Find where the given text appears and provide that cell's center as (x, y) coordinate. 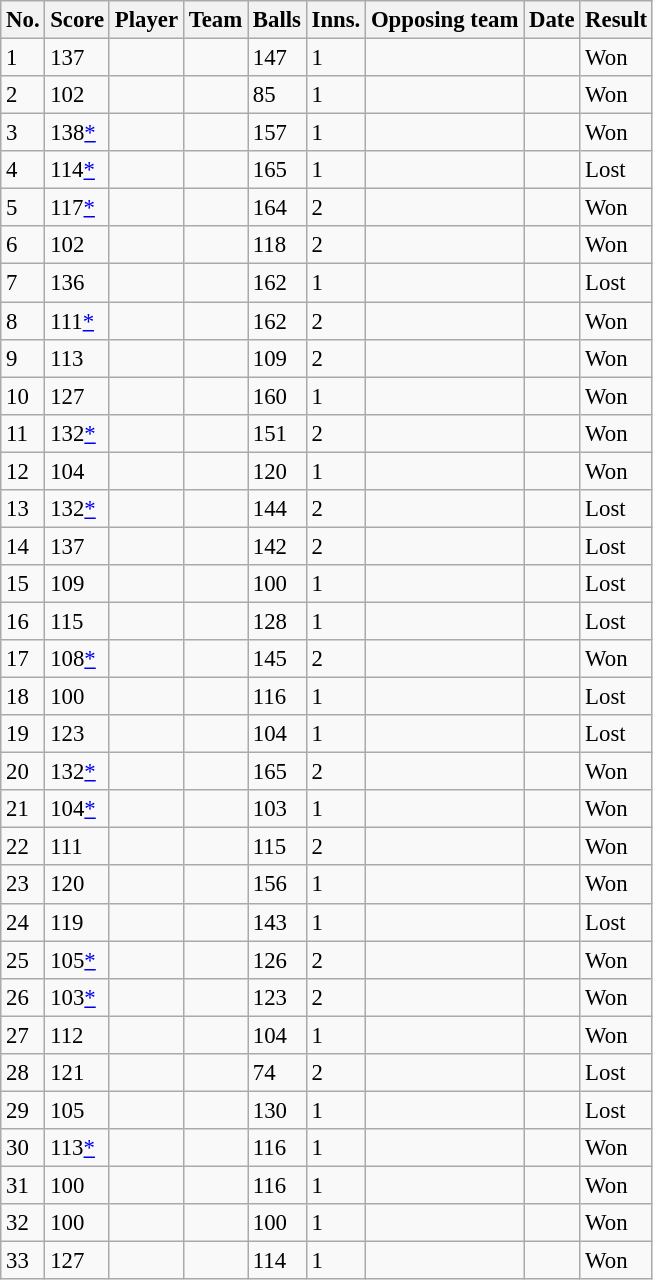
23 (23, 885)
119 (78, 922)
111* (78, 321)
Player (146, 20)
160 (278, 396)
12 (23, 471)
21 (23, 809)
157 (278, 133)
147 (278, 58)
113 (78, 358)
151 (278, 433)
138* (78, 133)
24 (23, 922)
28 (23, 1073)
22 (23, 847)
7 (23, 283)
114* (78, 170)
136 (78, 283)
5 (23, 208)
108* (78, 659)
143 (278, 922)
9 (23, 358)
112 (78, 1035)
26 (23, 997)
105 (78, 1110)
Balls (278, 20)
Result (616, 20)
142 (278, 546)
Inns. (336, 20)
17 (23, 659)
128 (278, 621)
103 (278, 809)
30 (23, 1148)
114 (278, 1261)
4 (23, 170)
29 (23, 1110)
Date (552, 20)
10 (23, 396)
31 (23, 1185)
105* (78, 960)
104* (78, 809)
13 (23, 509)
25 (23, 960)
118 (278, 245)
130 (278, 1110)
16 (23, 621)
Opposing team (445, 20)
20 (23, 772)
121 (78, 1073)
145 (278, 659)
74 (278, 1073)
11 (23, 433)
85 (278, 95)
No. (23, 20)
113* (78, 1148)
33 (23, 1261)
32 (23, 1223)
8 (23, 321)
126 (278, 960)
144 (278, 509)
156 (278, 885)
164 (278, 208)
Team (215, 20)
103* (78, 997)
18 (23, 697)
6 (23, 245)
111 (78, 847)
15 (23, 584)
Score (78, 20)
3 (23, 133)
27 (23, 1035)
19 (23, 734)
117* (78, 208)
14 (23, 546)
